Locate the cell with the specified text and output its (X, Y) center coordinate. 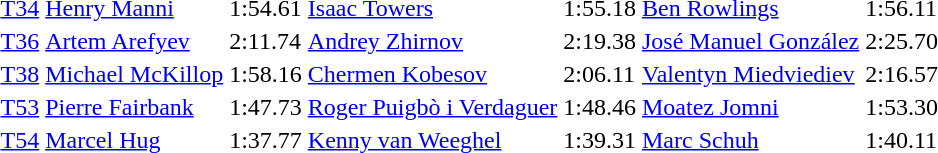
José Manuel González (751, 41)
1:47.73 (266, 107)
Valentyn Miedviediev (751, 74)
1:58.16 (266, 74)
2:19.38 (600, 41)
2:11.74 (266, 41)
Roger Puigbò i Verdaguer (432, 107)
Artem Arefyev (134, 41)
1:48.46 (600, 107)
Chermen Kobesov (432, 74)
Andrey Zhirnov (432, 41)
Michael McKillop (134, 74)
2:06.11 (600, 74)
Moatez Jomni (751, 107)
Pierre Fairbank (134, 107)
